Determine the [x, y] coordinate at the center of the cell enclosing the given text.  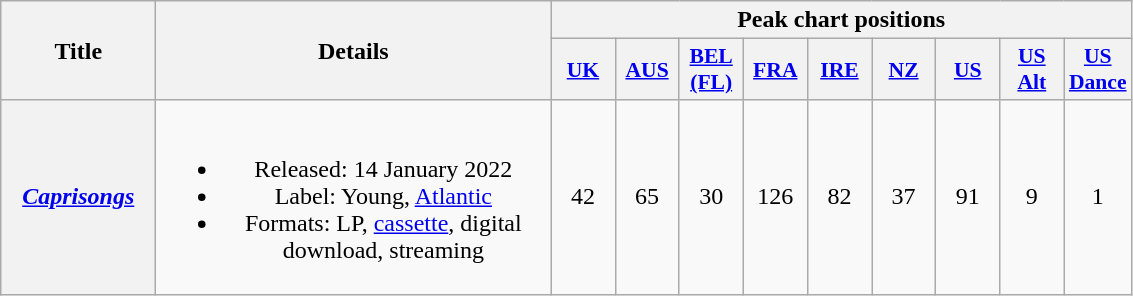
Peak chart positions [842, 20]
82 [839, 197]
37 [904, 197]
BEL(FL) [711, 70]
NZ [904, 70]
Released: 14 January 2022Label: Young, AtlanticFormats: LP, cassette, digital download, streaming [354, 197]
IRE [839, 70]
126 [775, 197]
UK [583, 70]
USDance [1098, 70]
1 [1098, 197]
US [968, 70]
30 [711, 197]
USAlt [1032, 70]
65 [647, 197]
91 [968, 197]
9 [1032, 197]
Caprisongs [78, 197]
42 [583, 197]
Title [78, 50]
Details [354, 50]
AUS [647, 70]
FRA [775, 70]
